Search for the cell housing the specified text and yield its [x, y] center coordinate. 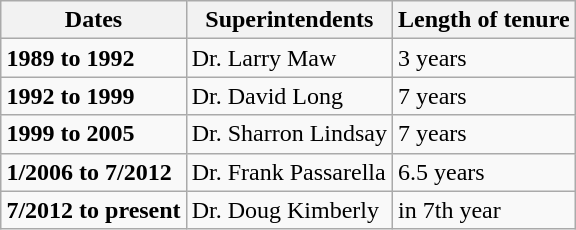
Dr. Larry Maw [289, 58]
Superintendents [289, 20]
1992 to 1999 [94, 96]
7/2012 to present [94, 210]
1/2006 to 7/2012 [94, 172]
1999 to 2005 [94, 134]
Length of tenure [484, 20]
1989 to 1992 [94, 58]
in 7th year [484, 210]
6.5 years [484, 172]
3 years [484, 58]
Dates [94, 20]
Dr. David Long [289, 96]
Dr. Doug Kimberly [289, 210]
Dr. Frank Passarella [289, 172]
Dr. Sharron Lindsay [289, 134]
